Detect which cell encompasses the target text, then output its [X, Y] center coordinate. 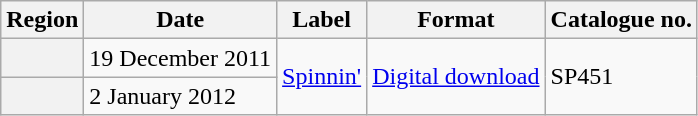
Format [456, 20]
Digital download [456, 77]
19 December 2011 [180, 58]
SP451 [621, 77]
Date [180, 20]
Catalogue no. [621, 20]
Label [322, 20]
Spinnin' [322, 77]
2 January 2012 [180, 96]
Region [42, 20]
